Search for the cell housing the specified text and yield its [X, Y] center coordinate. 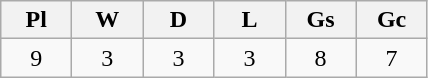
Gc [392, 20]
D [178, 20]
W [108, 20]
L [250, 20]
8 [320, 58]
Gs [320, 20]
7 [392, 58]
9 [36, 58]
Pl [36, 20]
